Locate the cell with the specified text and output its [X, Y] center coordinate. 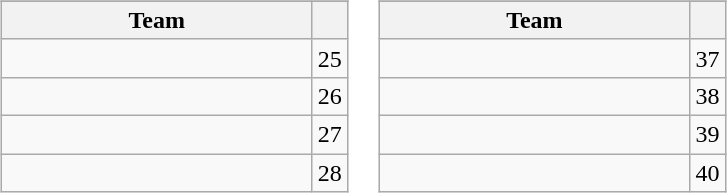
40 [708, 173]
38 [708, 96]
27 [330, 134]
37 [708, 58]
28 [330, 173]
26 [330, 96]
39 [708, 134]
25 [330, 58]
